Return the (X, Y) coordinate for the center point of the cell that contains the specified text.  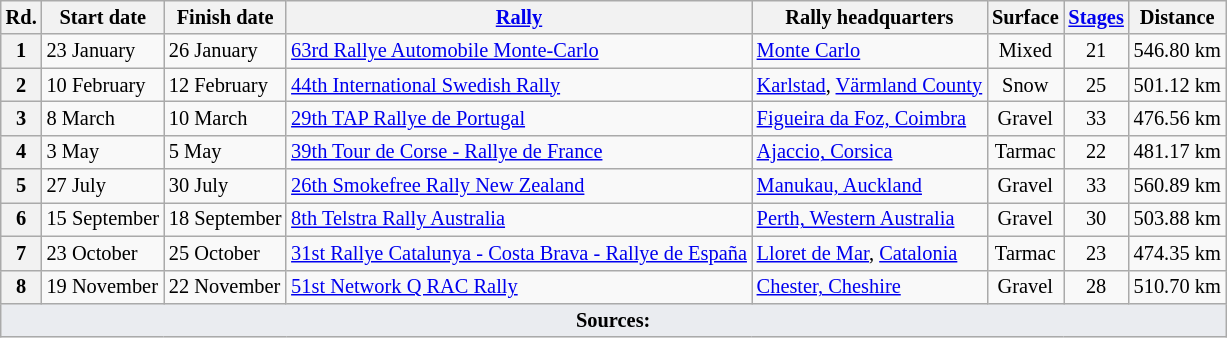
51st Network Q RAC Rally (518, 287)
510.70 km (1178, 287)
10 February (103, 85)
Rally headquarters (870, 17)
8 (22, 287)
23 (1096, 253)
476.56 km (1178, 118)
10 March (225, 118)
Perth, Western Australia (870, 219)
27 July (103, 186)
Surface (1025, 17)
8th Telstra Rally Australia (518, 219)
7 (22, 253)
5 May (225, 152)
8 March (103, 118)
Start date (103, 17)
39th Tour de Corse - Rallye de France (518, 152)
26th Smokefree Rally New Zealand (518, 186)
63rd Rallye Automobile Monte-Carlo (518, 51)
Rally (518, 17)
560.89 km (1178, 186)
2 (22, 85)
Lloret de Mar, Catalonia (870, 253)
15 September (103, 219)
25 October (225, 253)
Mixed (1025, 51)
Ajaccio, Corsica (870, 152)
546.80 km (1178, 51)
1 (22, 51)
31st Rallye Catalunya - Costa Brava - Rallye de España (518, 253)
30 July (225, 186)
503.88 km (1178, 219)
Finish date (225, 17)
12 February (225, 85)
474.35 km (1178, 253)
4 (22, 152)
44th International Swedish Rally (518, 85)
Monte Carlo (870, 51)
29th TAP Rallye de Portugal (518, 118)
26 January (225, 51)
Rd. (22, 17)
21 (1096, 51)
Manukau, Auckland (870, 186)
Snow (1025, 85)
Distance (1178, 17)
3 (22, 118)
5 (22, 186)
23 October (103, 253)
Karlstad, Värmland County (870, 85)
481.17 km (1178, 152)
23 January (103, 51)
25 (1096, 85)
22 (1096, 152)
Sources: (614, 320)
3 May (103, 152)
6 (22, 219)
Figueira da Foz, Coimbra (870, 118)
Chester, Cheshire (870, 287)
501.12 km (1178, 85)
28 (1096, 287)
30 (1096, 219)
Stages (1096, 17)
22 November (225, 287)
19 November (103, 287)
18 September (225, 219)
